Output the [x, y] coordinate of the center of the cell containing the given text.  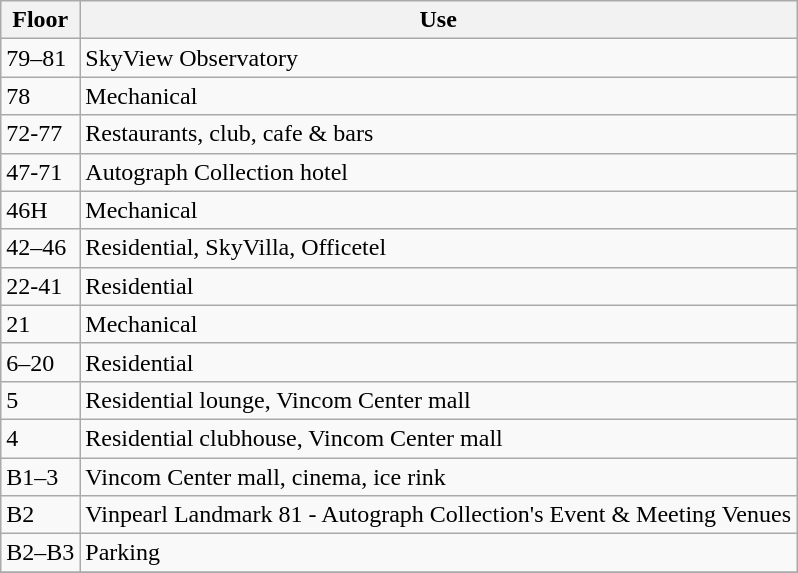
Floor [40, 20]
B1–3 [40, 477]
Use [438, 20]
72-77 [40, 134]
Vincom Center mall, cinema, ice rink [438, 477]
46H [40, 210]
Residential lounge, Vincom Center mall [438, 400]
Residential clubhouse, Vincom Center mall [438, 438]
42–46 [40, 248]
47-71 [40, 172]
SkyView Observatory [438, 58]
Restaurants, club, cafe & bars [438, 134]
Residential, SkyVilla, Officetel [438, 248]
21 [40, 324]
Vinpearl Landmark 81 - Autograph Collection's Event & Meeting Venues [438, 515]
6–20 [40, 362]
Autograph Collection hotel [438, 172]
22-41 [40, 286]
B2–B3 [40, 553]
B2 [40, 515]
79–81 [40, 58]
5 [40, 400]
4 [40, 438]
78 [40, 96]
Parking [438, 553]
